Provide the (x, y) coordinate of the cell's center where the given text is located.  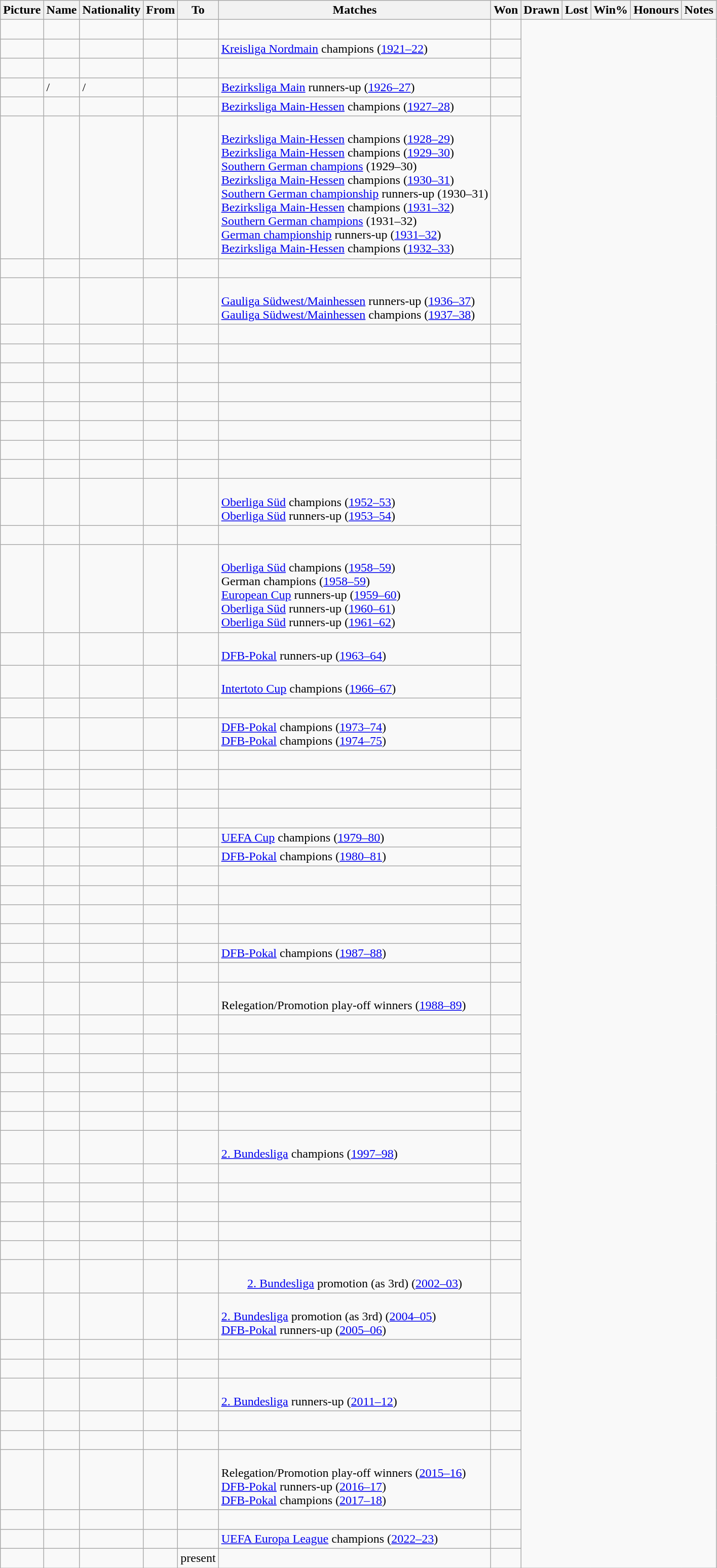
Drawn (542, 10)
DFB-Pokal champions (1973–74)DFB-Pokal champions (1974–75) (355, 734)
Win% (611, 10)
To (198, 10)
Intertoto Cup champions (1966–67) (355, 682)
Relegation/Promotion play-off winners (2015–16) DFB-Pokal runners-up (2016–17) DFB-Pokal champions (2017–18) (355, 1479)
Relegation/Promotion play-off winners (1988–89) (355, 998)
present (198, 1558)
DFB-Pokal champions (1980–81) (355, 857)
DFB-Pokal champions (1987–88) (355, 953)
Bezirksliga Main-Hessen champions (1927–28) (355, 106)
Oberliga Süd champions (1952–53) Oberliga Süd runners-up (1953–54) (355, 502)
Bezirksliga Main runners-up (1926–27) (355, 87)
2. Bundesliga champions (1997–98) (355, 1147)
Nationality (111, 10)
2. Bundesliga runners-up (2011–12) (355, 1394)
UEFA Europa League champions (2022–23) (355, 1539)
UEFA Cup champions (1979–80) (355, 837)
2. Bundesliga promotion (as 3rd) (2004–05) DFB-Pokal runners-up (2005–06) (355, 1316)
Honours (656, 10)
Name (62, 10)
DFB-Pokal runners-up (1963–64) (355, 648)
Notes (699, 10)
Picture (22, 10)
From (161, 10)
2. Bundesliga promotion (as 3rd) (2002–03) (355, 1277)
Gauliga Südwest/Mainhessen runners-up (1936–37) Gauliga Südwest/Mainhessen champions (1937–38) (355, 301)
Matches (355, 10)
Won (506, 10)
Kreisliga Nordmain champions (1921–22) (355, 49)
Lost (577, 10)
